Return the (X, Y) coordinate for the center point of the cell that contains the specified text.  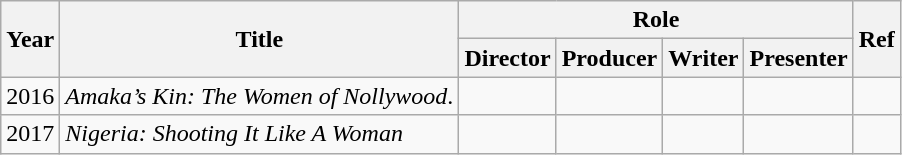
Year (30, 39)
Amaka’s Kin: The Women of Nollywood. (260, 96)
Title (260, 39)
2016 (30, 96)
Director (508, 58)
2017 (30, 134)
Role (656, 20)
Ref (876, 39)
Presenter (798, 58)
Writer (704, 58)
Producer (610, 58)
Nigeria: Shooting It Like A Woman (260, 134)
